Pinpoint the cell where the given text exists, returning its (x, y) midpoint coordinate. 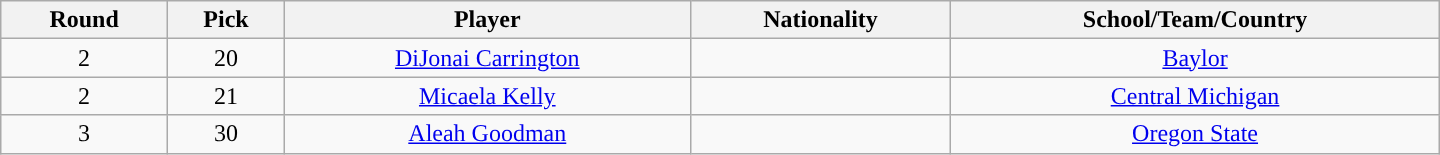
Central Michigan (1195, 96)
3 (84, 134)
Baylor (1195, 58)
School/Team/Country (1195, 20)
Aleah Goodman (487, 134)
Round (84, 20)
Player (487, 20)
DiJonai Carrington (487, 58)
Oregon State (1195, 134)
Micaela Kelly (487, 96)
21 (226, 96)
30 (226, 134)
Nationality (820, 20)
Pick (226, 20)
20 (226, 58)
